Identify which cell holds the provided text, then report its (x, y) central coordinate. 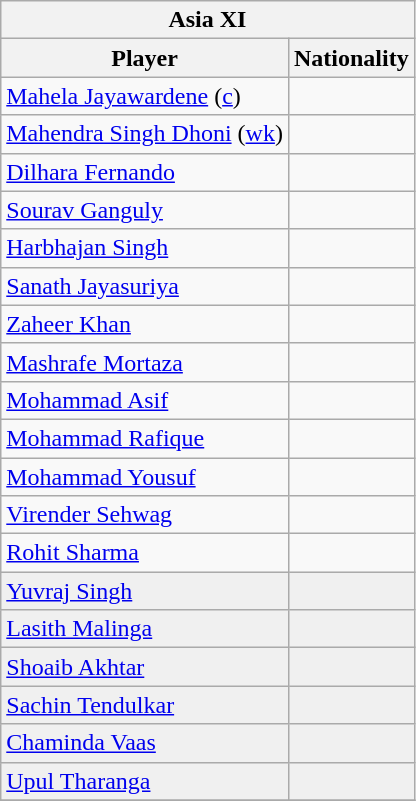
Chaminda Vaas (145, 743)
Virender Sehwag (145, 515)
Rohit Sharma (145, 553)
Mohammad Yousuf (145, 477)
Lasith Malinga (145, 629)
Harbhajan Singh (145, 248)
Asia XI (208, 20)
Mashrafe Mortaza (145, 362)
Mohammad Asif (145, 400)
Sanath Jayasuriya (145, 286)
Sourav Ganguly (145, 210)
Mohammad Rafique (145, 438)
Player (145, 58)
Shoaib Akhtar (145, 667)
Upul Tharanga (145, 781)
Yuvraj Singh (145, 591)
Sachin Tendulkar (145, 705)
Dilhara Fernando (145, 172)
Nationality (351, 58)
Mahendra Singh Dhoni (wk) (145, 134)
Mahela Jayawardene (c) (145, 96)
Zaheer Khan (145, 324)
